Locate the cell with the specified text and output its (X, Y) center coordinate. 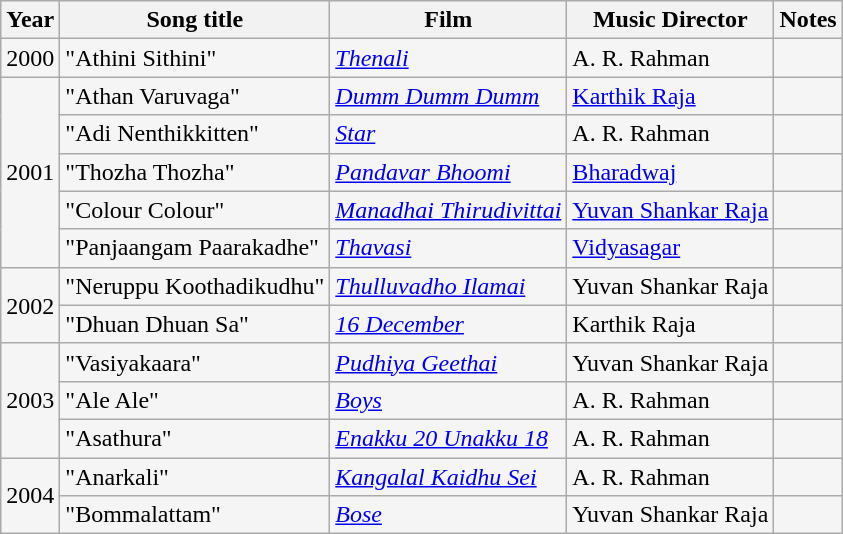
Thenali (448, 58)
Pandavar Bhoomi (448, 172)
"Bommalattam" (195, 515)
"Thozha Thozha" (195, 172)
Dumm Dumm Dumm (448, 96)
"Adi Nenthikkitten" (195, 134)
"Panjaangam Paarakadhe" (195, 248)
2001 (30, 172)
Song title (195, 20)
16 December (448, 324)
2002 (30, 305)
"Vasiyakaara" (195, 362)
Bharadwaj (670, 172)
Film (448, 20)
Vidyasagar (670, 248)
"Colour Colour" (195, 210)
"Neruppu Koothadikudhu" (195, 286)
"Dhuan Dhuan Sa" (195, 324)
Enakku 20 Unakku 18 (448, 438)
Music Director (670, 20)
Thulluvadho Ilamai (448, 286)
"Athan Varuvaga" (195, 96)
"Asathura" (195, 438)
Star (448, 134)
Boys (448, 400)
2000 (30, 58)
Bose (448, 515)
Manadhai Thirudivittai (448, 210)
2004 (30, 496)
2003 (30, 400)
"Ale Ale" (195, 400)
Year (30, 20)
Notes (808, 20)
"Athini Sithini" (195, 58)
"Anarkali" (195, 477)
Pudhiya Geethai (448, 362)
Thavasi (448, 248)
Kangalal Kaidhu Sei (448, 477)
